Output the [X, Y] coordinate of the center of the cell containing the given text.  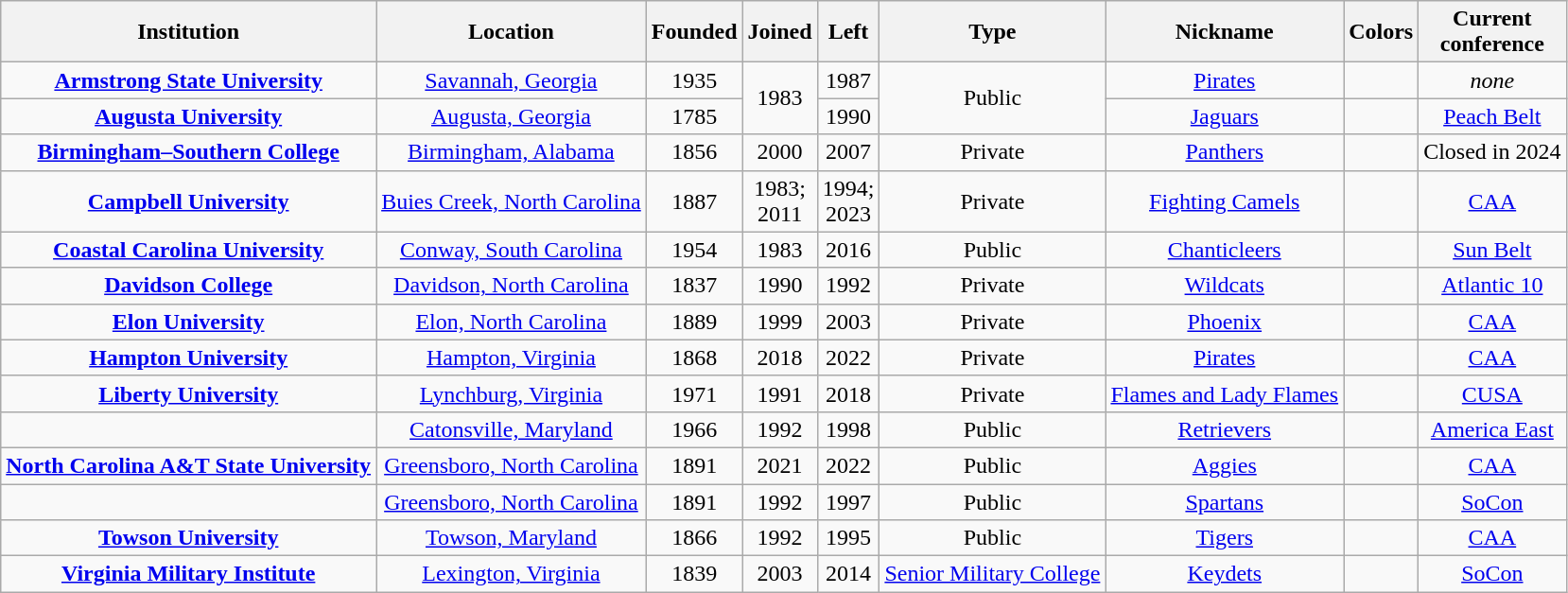
Senior Military College [993, 574]
Birmingham, Alabama [512, 152]
Joined [779, 32]
Conway, South Carolina [512, 250]
Augusta, Georgia [512, 116]
none [1492, 80]
1997 [848, 502]
1856 [694, 152]
Sun Belt [1492, 250]
Towson, Maryland [512, 538]
1935 [694, 80]
Towson University [189, 538]
1983;2011 [779, 201]
1785 [694, 116]
Hampton University [189, 358]
Buies Creek, North Carolina [512, 201]
Keydets [1225, 574]
Phoenix [1225, 322]
2007 [848, 152]
Type [993, 32]
Elon University [189, 322]
Colors [1381, 32]
Founded [694, 32]
Fighting Camels [1225, 201]
1971 [694, 393]
1987 [848, 80]
1995 [848, 538]
Lexington, Virginia [512, 574]
Currentconference [1492, 32]
Davidson College [189, 286]
1998 [848, 429]
Hampton, Virginia [512, 358]
Peach Belt [1492, 116]
Aggies [1225, 465]
1866 [694, 538]
Elon, North Carolina [512, 322]
2016 [848, 250]
Closed in 2024 [1492, 152]
Savannah, Georgia [512, 80]
Tigers [1225, 538]
Chanticleers [1225, 250]
Institution [189, 32]
Liberty University [189, 393]
1837 [694, 286]
Coastal Carolina University [189, 250]
America East [1492, 429]
Virginia Military Institute [189, 574]
Spartans [1225, 502]
1839 [694, 574]
Nickname [1225, 32]
Augusta University [189, 116]
1954 [694, 250]
Atlantic 10 [1492, 286]
Flames and Lady Flames [1225, 393]
Wildcats [1225, 286]
1966 [694, 429]
Birmingham–Southern College [189, 152]
2021 [779, 465]
Armstrong State University [189, 80]
Jaguars [1225, 116]
1889 [694, 322]
1999 [779, 322]
2000 [779, 152]
Left [848, 32]
North Carolina A&T State University [189, 465]
CUSA [1492, 393]
Panthers [1225, 152]
Retrievers [1225, 429]
Lynchburg, Virginia [512, 393]
2014 [848, 574]
1887 [694, 201]
1994;2023 [848, 201]
Catonsville, Maryland [512, 429]
1868 [694, 358]
1991 [779, 393]
Campbell University [189, 201]
Location [512, 32]
Davidson, North Carolina [512, 286]
